Provide the [x, y] coordinate of the cell's center where the given text is located.  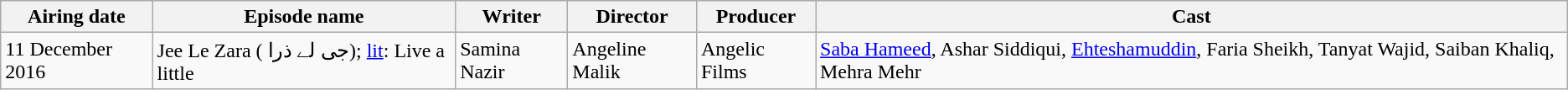
Jee Le Zara ( جی لے ذرا); lit: Live a little [304, 61]
Writer [512, 17]
Samina Nazir [512, 61]
Producer [756, 17]
Angeline Malik [632, 61]
Angelic Films [756, 61]
Saba Hameed, Ashar Siddiqui, Ehteshamuddin, Faria Sheikh, Tanyat Wajid, Saiban Khaliq, Mehra Mehr [1192, 61]
Episode name [304, 17]
11 December 2016 [77, 61]
Cast [1192, 17]
Airing date [77, 17]
Director [632, 17]
